Output the (x, y) coordinate of the center of the cell containing the given text.  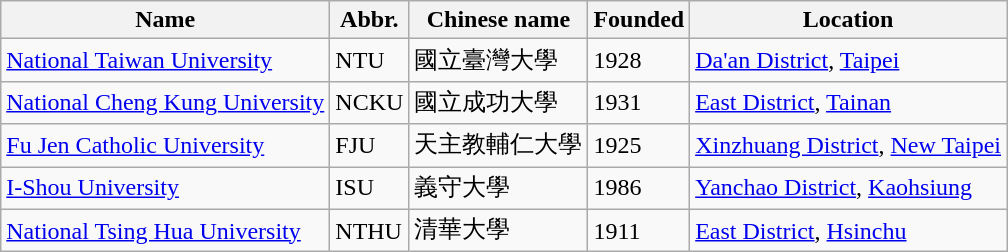
East District, Hsinchu (848, 230)
NCKU (370, 102)
NTU (370, 60)
Xinzhuang District, New Taipei (848, 146)
National Tsing Hua University (166, 230)
國立成功大學 (498, 102)
NTHU (370, 230)
Location (848, 20)
Da'an District, Taipei (848, 60)
FJU (370, 146)
天主教輔仁大學 (498, 146)
國立臺灣大學 (498, 60)
1925 (639, 146)
East District, Tainan (848, 102)
1911 (639, 230)
Chinese name (498, 20)
Name (166, 20)
1986 (639, 188)
1928 (639, 60)
1931 (639, 102)
ISU (370, 188)
National Cheng Kung University (166, 102)
Abbr. (370, 20)
義守大學 (498, 188)
Founded (639, 20)
I-Shou University (166, 188)
Yanchao District, Kaohsiung (848, 188)
Fu Jen Catholic University (166, 146)
清華大學 (498, 230)
National Taiwan University (166, 60)
